Extract the [X, Y] coordinate from the center of the cell holding the provided text.  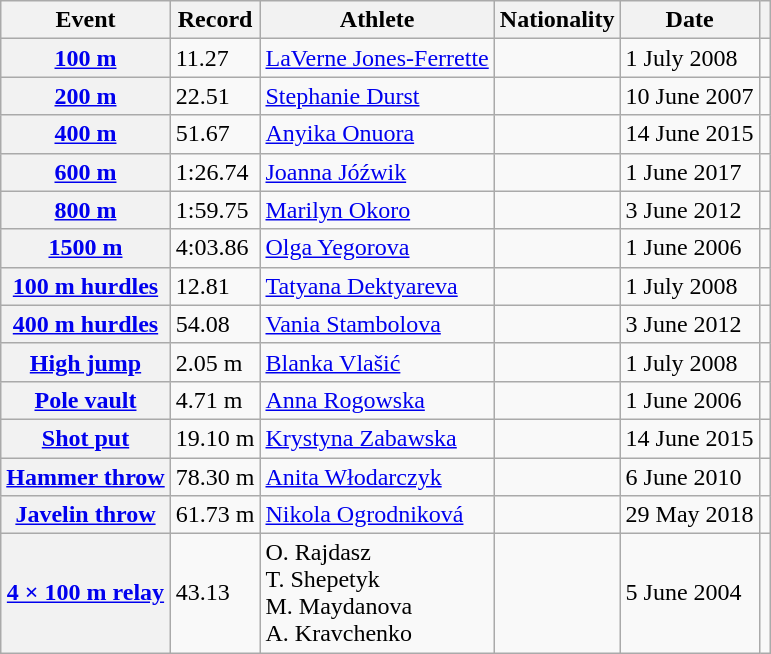
Anna Rogowska [377, 400]
600 m [86, 172]
22.51 [215, 96]
6 June 2010 [690, 477]
Javelin throw [86, 515]
Olga Yegorova [377, 248]
12.81 [215, 286]
Stephanie Durst [377, 96]
Blanka Vlašić [377, 362]
100 m [86, 58]
Record [215, 20]
Pole vault [86, 400]
5 June 2004 [690, 594]
4:03.86 [215, 248]
78.30 m [215, 477]
Event [86, 20]
1:59.75 [215, 210]
Nikola Ogrodniková [377, 515]
61.73 m [215, 515]
Nationality [557, 20]
4 × 100 m relay [86, 594]
29 May 2018 [690, 515]
800 m [86, 210]
1:26.74 [215, 172]
19.10 m [215, 438]
400 m [86, 134]
100 m hurdles [86, 286]
LaVerne Jones-Ferrette [377, 58]
Tatyana Dektyareva [377, 286]
Krystyna Zabawska [377, 438]
Anita Włodarczyk [377, 477]
O. RajdaszT. Shepetyk M. MaydanovaA. Kravchenko [377, 594]
Date [690, 20]
Hammer throw [86, 477]
2.05 m [215, 362]
54.08 [215, 324]
11.27 [215, 58]
10 June 2007 [690, 96]
51.67 [215, 134]
4.71 m [215, 400]
200 m [86, 96]
Anyika Onuora [377, 134]
1 June 2017 [690, 172]
Vania Stambolova [377, 324]
High jump [86, 362]
Shot put [86, 438]
Joanna Jóźwik [377, 172]
43.13 [215, 594]
1500 m [86, 248]
400 m hurdles [86, 324]
Marilyn Okoro [377, 210]
Athlete [377, 20]
